For the text-containing cell, return its midpoint in (X, Y) coordinate format. 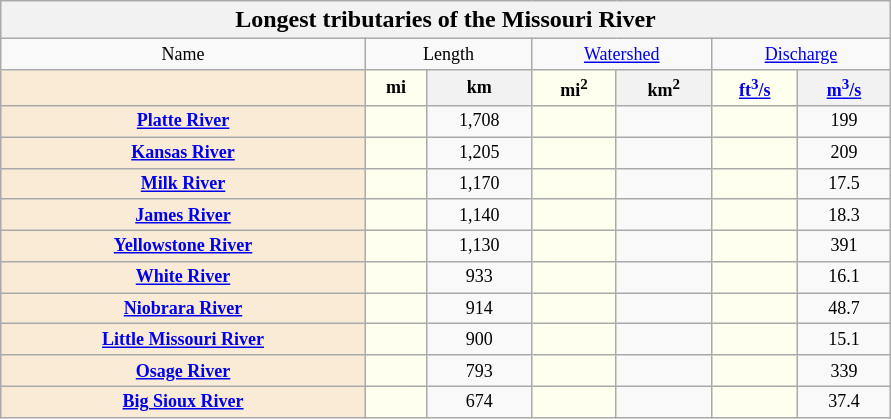
Yellowstone River (184, 246)
1,708 (480, 122)
ft3/s (755, 88)
Platte River (184, 122)
Watershed (622, 54)
James River (184, 214)
km (480, 88)
Name (184, 54)
900 (480, 340)
White River (184, 278)
Milk River (184, 184)
km2 (664, 88)
933 (480, 278)
Kansas River (184, 152)
17.5 (844, 184)
674 (480, 402)
16.1 (844, 278)
Little Missouri River (184, 340)
391 (844, 246)
1,205 (480, 152)
914 (480, 308)
Niobrara River (184, 308)
mi2 (574, 88)
mi (396, 88)
18.3 (844, 214)
m3/s (844, 88)
1,130 (480, 246)
Longest tributaries of the Missouri River (446, 20)
15.1 (844, 340)
37.4 (844, 402)
Big Sioux River (184, 402)
48.7 (844, 308)
199 (844, 122)
1,170 (480, 184)
Length (448, 54)
1,140 (480, 214)
Osage River (184, 370)
Discharge (802, 54)
793 (480, 370)
209 (844, 152)
339 (844, 370)
